Search for the cell housing the specified text and yield its [X, Y] center coordinate. 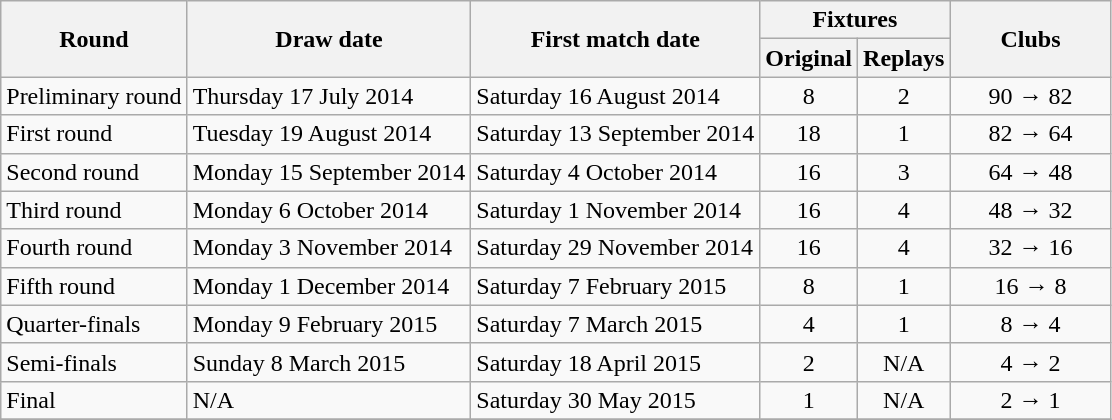
First match date [616, 39]
32 → 16 [1030, 248]
Second round [94, 172]
8 → 4 [1030, 324]
Clubs [1030, 39]
Saturday 30 May 2015 [616, 400]
Draw date [329, 39]
Monday 15 September 2014 [329, 172]
Monday 3 November 2014 [329, 248]
Saturday 4 October 2014 [616, 172]
Round [94, 39]
4 → 2 [1030, 362]
Fourth round [94, 248]
Saturday 18 April 2015 [616, 362]
Preliminary round [94, 96]
Thursday 17 July 2014 [329, 96]
48 → 32 [1030, 210]
Saturday 7 March 2015 [616, 324]
Tuesday 19 August 2014 [329, 134]
Third round [94, 210]
Monday 9 February 2015 [329, 324]
90 → 82 [1030, 96]
2 → 1 [1030, 400]
Semi-finals [94, 362]
Fifth round [94, 286]
Saturday 7 February 2015 [616, 286]
First round [94, 134]
Replays [904, 58]
Sunday 8 March 2015 [329, 362]
Final [94, 400]
Saturday 29 November 2014 [616, 248]
Saturday 13 September 2014 [616, 134]
64 → 48 [1030, 172]
Monday 1 December 2014 [329, 286]
18 [809, 134]
Quarter-finals [94, 324]
Original [809, 58]
82 → 64 [1030, 134]
Fixtures [855, 20]
3 [904, 172]
Saturday 1 November 2014 [616, 210]
Monday 6 October 2014 [329, 210]
16 → 8 [1030, 286]
Saturday 16 August 2014 [616, 96]
